Scan for the cell matching the given text and deliver its (x, y) coordinate at center. 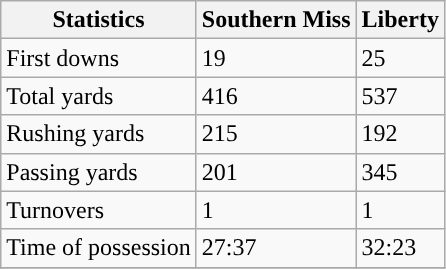
192 (400, 134)
19 (276, 58)
27:37 (276, 248)
345 (400, 172)
Rushing yards (99, 134)
Passing yards (99, 172)
215 (276, 134)
Time of possession (99, 248)
Southern Miss (276, 20)
537 (400, 96)
Statistics (99, 20)
201 (276, 172)
32:23 (400, 248)
25 (400, 58)
Liberty (400, 20)
Turnovers (99, 210)
416 (276, 96)
Total yards (99, 96)
First downs (99, 58)
